Detect which cell encompasses the target text, then output its (x, y) center coordinate. 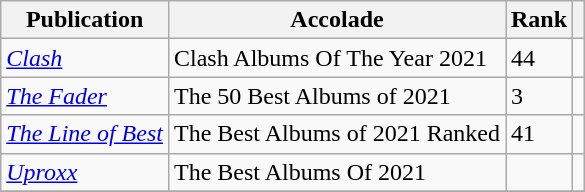
The Fader (85, 96)
Publication (85, 20)
The Best Albums Of 2021 (336, 172)
Accolade (336, 20)
Clash Albums Of The Year 2021 (336, 58)
The Line of Best (85, 134)
Clash (85, 58)
44 (540, 58)
The Best Albums of 2021 Ranked (336, 134)
The 50 Best Albums of 2021 (336, 96)
Uproxx (85, 172)
Rank (540, 20)
41 (540, 134)
3 (540, 96)
